Provide the [X, Y] coordinate of the cell's center where the given text is located.  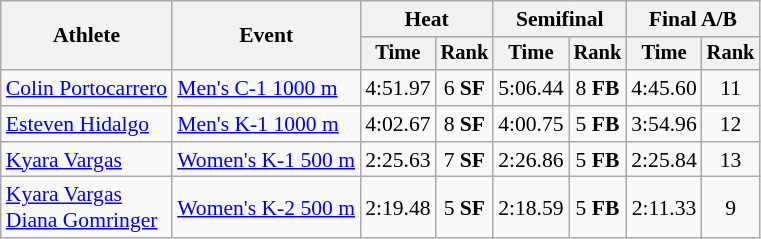
2:18.59 [530, 208]
Kyara Vargas [86, 160]
Men's C-1 1000 m [266, 88]
Women's K-2 500 m [266, 208]
Esteven Hidalgo [86, 124]
Final A/B [692, 19]
13 [731, 160]
5:06.44 [530, 88]
2:11.33 [664, 208]
4:45.60 [664, 88]
9 [731, 208]
4:02.67 [398, 124]
2:25.63 [398, 160]
Athlete [86, 36]
Women's K-1 500 m [266, 160]
Men's K-1 1000 m [266, 124]
7 SF [465, 160]
4:00.75 [530, 124]
8 SF [465, 124]
2:26.86 [530, 160]
11 [731, 88]
Heat [426, 19]
3:54.96 [664, 124]
Event [266, 36]
Semifinal [560, 19]
8 FB [598, 88]
5 SF [465, 208]
Kyara Vargas⁣Diana Gomringer [86, 208]
2:25.84 [664, 160]
Colin Portocarrero [86, 88]
6 SF [465, 88]
4:51.97 [398, 88]
2:19.48 [398, 208]
12 [731, 124]
